Capture the cell that displays the provided text and extract its [X, Y] central coordinate. 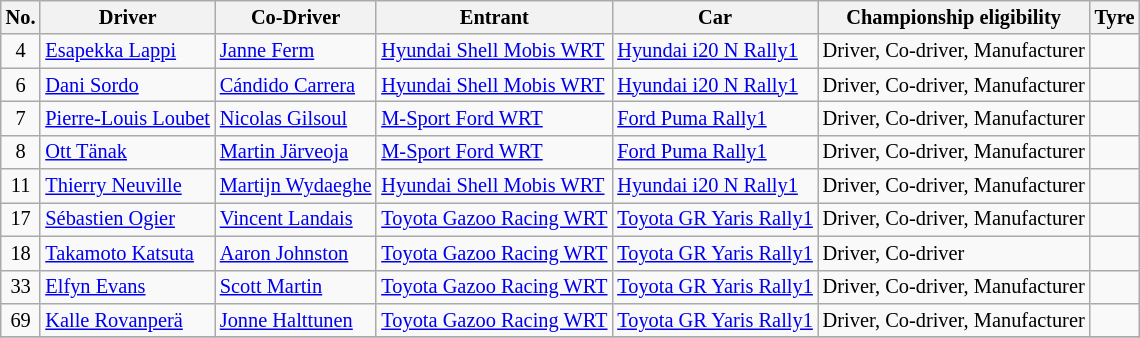
Vincent Landais [296, 219]
Pierre-Louis Loubet [127, 118]
Nicolas Gilsoul [296, 118]
8 [21, 152]
Dani Sordo [127, 85]
69 [21, 320]
Esapekka Lappi [127, 51]
Scott Martin [296, 287]
33 [21, 287]
Janne Ferm [296, 51]
Aaron Johnston [296, 253]
Elfyn Evans [127, 287]
17 [21, 219]
Martijn Wydaeghe [296, 186]
Championship eligibility [954, 17]
Ott Tänak [127, 152]
Driver, Co-driver [954, 253]
No. [21, 17]
Sébastien Ogier [127, 219]
Co-Driver [296, 17]
6 [21, 85]
4 [21, 51]
18 [21, 253]
Martin Järveoja [296, 152]
Takamoto Katsuta [127, 253]
Driver [127, 17]
Jonne Halttunen [296, 320]
Tyre [1115, 17]
Car [714, 17]
Thierry Neuville [127, 186]
Cándido Carrera [296, 85]
Entrant [494, 17]
Kalle Rovanperä [127, 320]
11 [21, 186]
7 [21, 118]
